Detect which cell encompasses the target text, then output its (X, Y) center coordinate. 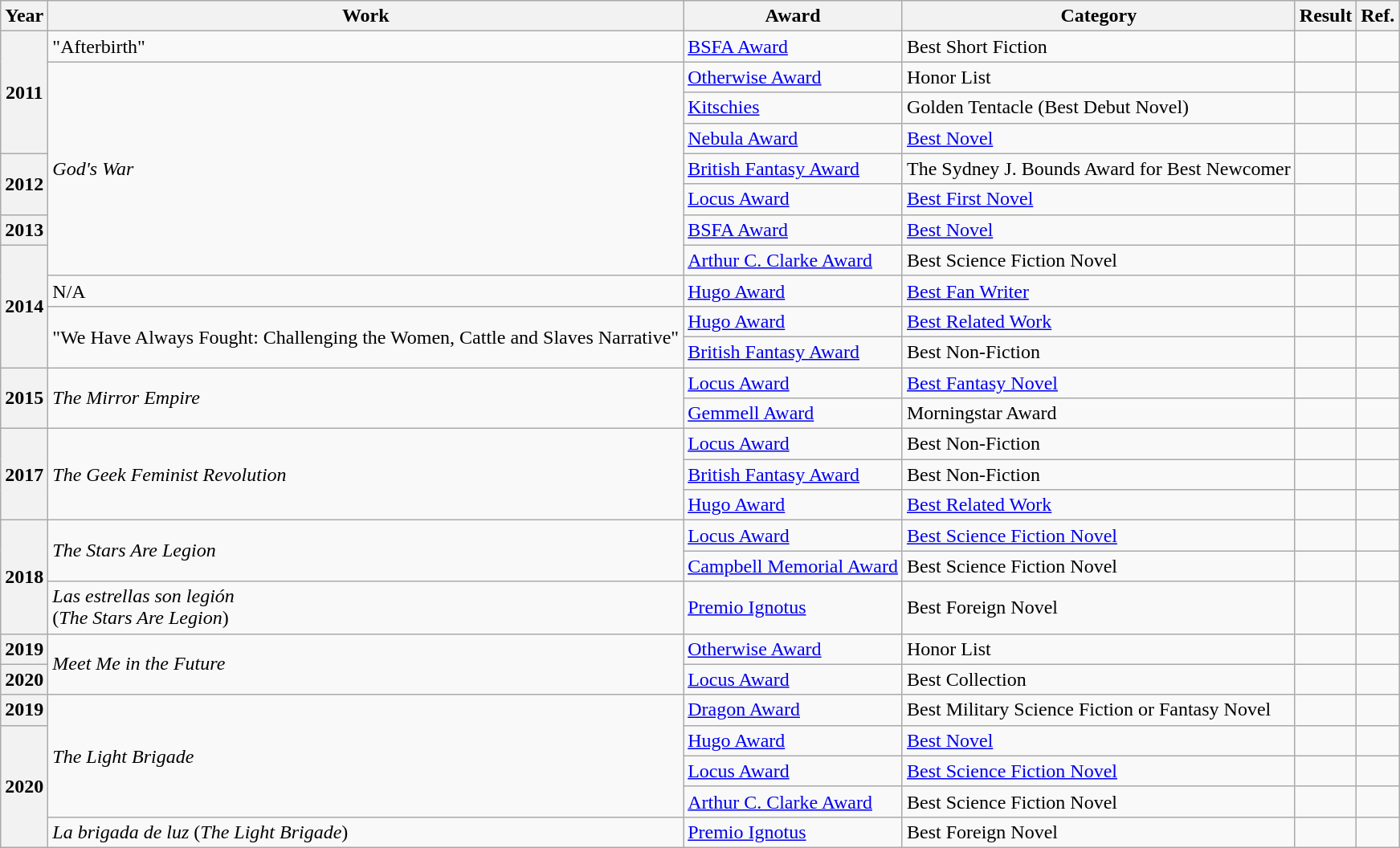
The Sydney J. Bounds Award for Best Newcomer (1099, 169)
Golden Tentacle (Best Debut Novel) (1099, 108)
Year (24, 16)
Category (1099, 16)
Meet Me in the Future (366, 664)
The Stars Are Legion (366, 551)
The Geek Feminist Revolution (366, 475)
2012 (24, 184)
Result (1325, 16)
Las estrellas son legión(The Stars Are Legion) (366, 607)
Ref. (1378, 16)
Best Fan Writer (1099, 291)
Best First Novel (1099, 199)
Award (794, 16)
Nebula Award (794, 138)
2013 (24, 230)
The Light Brigade (366, 756)
"We Have Always Fought: Challenging the Women, Cattle and Slaves Narrative" (366, 336)
Work (366, 16)
God's War (366, 169)
Best Fantasy Novel (1099, 383)
2014 (24, 306)
Morningstar Award (1099, 414)
2015 (24, 398)
Campbell Memorial Award (794, 566)
"Afterbirth" (366, 47)
N/A (366, 291)
The Mirror Empire (366, 398)
La brigada de luz (The Light Brigade) (366, 832)
Gemmell Award (794, 414)
Best Collection (1099, 679)
Best Short Fiction (1099, 47)
2017 (24, 475)
Dragon Award (794, 710)
2018 (24, 577)
Best Military Science Fiction or Fantasy Novel (1099, 710)
Kitschies (794, 108)
2011 (24, 92)
